Determine the (X, Y) coordinate at the center of the cell enclosing the given text.  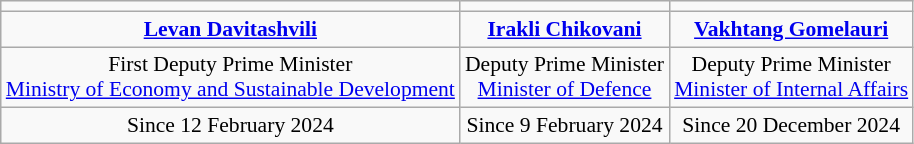
Since 20 December 2024 (791, 126)
Levan Davitashvili (230, 29)
Irakli Chikovani (564, 29)
Deputy Prime MinisterMinister of Internal Affairs (791, 78)
Since 9 February 2024 (564, 126)
Deputy Prime MinisterMinister of Defence (564, 78)
First Deputy Prime MinisterMinistry of Economy and Sustainable Development (230, 78)
Since 12 February 2024 (230, 126)
Vakhtang Gomelauri (791, 29)
